From the cell containing the given text, extract its center point as [x, y] coordinate. 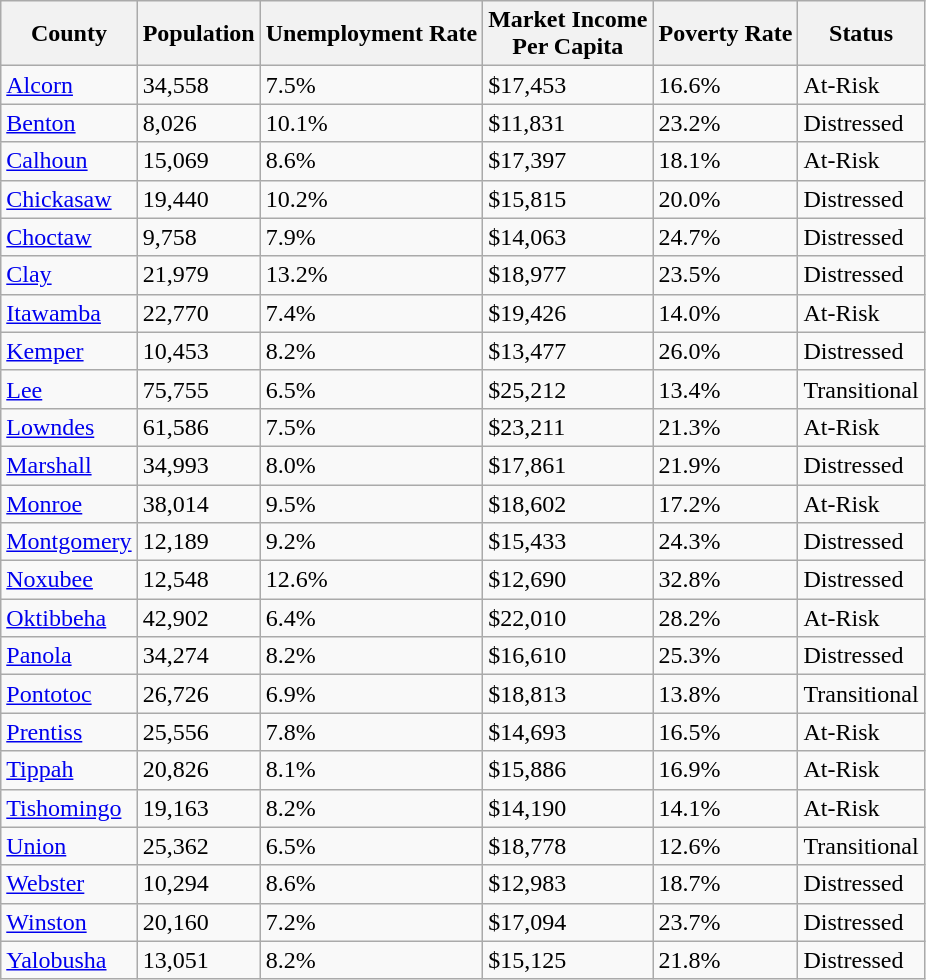
Webster [69, 884]
8.0% [371, 465]
$11,831 [568, 123]
Prentiss [69, 732]
Poverty Rate [726, 34]
Status [861, 34]
7.2% [371, 922]
6.9% [371, 694]
Pontotoc [69, 694]
Chickasaw [69, 199]
34,274 [198, 656]
$15,125 [568, 960]
Market Income Per Capita [568, 34]
Union [69, 846]
Kemper [69, 351]
18.1% [726, 161]
8.1% [371, 770]
16.5% [726, 732]
Tishomingo [69, 808]
25,556 [198, 732]
$18,977 [568, 275]
9.2% [371, 542]
10,294 [198, 884]
$18,813 [568, 694]
$15,815 [568, 199]
25,362 [198, 846]
75,755 [198, 389]
9.5% [371, 503]
22,770 [198, 313]
$12,983 [568, 884]
21.3% [726, 427]
13.2% [371, 275]
$22,010 [568, 618]
20,826 [198, 770]
$14,693 [568, 732]
15,069 [198, 161]
Oktibbeha [69, 618]
14.0% [726, 313]
$23,211 [568, 427]
34,558 [198, 85]
$17,453 [568, 85]
38,014 [198, 503]
$18,778 [568, 846]
Montgomery [69, 542]
Lowndes [69, 427]
21.8% [726, 960]
$16,610 [568, 656]
$15,886 [568, 770]
Population [198, 34]
10,453 [198, 351]
23.5% [726, 275]
Itawamba [69, 313]
9,758 [198, 237]
Calhoun [69, 161]
19,440 [198, 199]
32.8% [726, 580]
23.2% [726, 123]
19,163 [198, 808]
Clay [69, 275]
16.9% [726, 770]
28.2% [726, 618]
10.2% [371, 199]
$13,477 [568, 351]
12,548 [198, 580]
61,586 [198, 427]
$14,063 [568, 237]
Marshall [69, 465]
13,051 [198, 960]
21,979 [198, 275]
County [69, 34]
Monroe [69, 503]
8,026 [198, 123]
24.3% [726, 542]
42,902 [198, 618]
Noxubee [69, 580]
7.4% [371, 313]
$12,690 [568, 580]
23.7% [726, 922]
7.9% [371, 237]
$19,426 [568, 313]
21.9% [726, 465]
13.4% [726, 389]
Choctaw [69, 237]
10.1% [371, 123]
Winston [69, 922]
25.3% [726, 656]
$17,861 [568, 465]
12,189 [198, 542]
16.6% [726, 85]
Alcorn [69, 85]
$17,397 [568, 161]
26,726 [198, 694]
Tippah [69, 770]
20.0% [726, 199]
Panola [69, 656]
14.1% [726, 808]
34,993 [198, 465]
17.2% [726, 503]
$17,094 [568, 922]
$18,602 [568, 503]
Yalobusha [69, 960]
Lee [69, 389]
20,160 [198, 922]
6.4% [371, 618]
7.8% [371, 732]
24.7% [726, 237]
26.0% [726, 351]
Unemployment Rate [371, 34]
Benton [69, 123]
18.7% [726, 884]
$15,433 [568, 542]
$14,190 [568, 808]
$25,212 [568, 389]
13.8% [726, 694]
